Determine the [X, Y] coordinate at the center of the cell enclosing the given text.  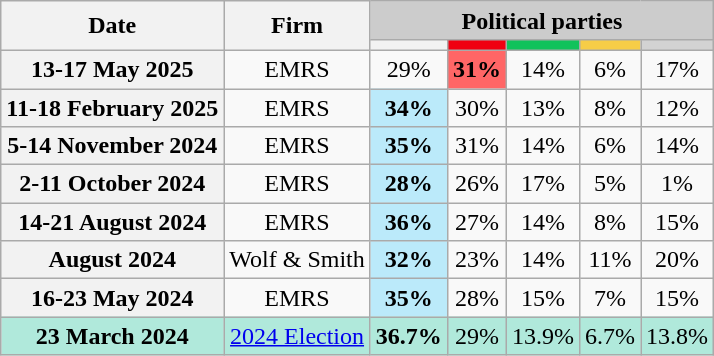
6.7% [610, 336]
7% [610, 298]
12% [678, 108]
32% [408, 260]
13.8% [678, 336]
36% [408, 222]
34% [408, 108]
20% [678, 260]
1% [678, 184]
Wolf & Smith [297, 260]
14-21 August 2024 [112, 222]
5-14 November 2024 [112, 146]
11% [610, 260]
11-18 February 2025 [112, 108]
13.9% [542, 336]
36.7% [408, 336]
26% [476, 184]
27% [476, 222]
13% [542, 108]
23% [476, 260]
Political parties [542, 20]
2-11 October 2024 [112, 184]
5% [610, 184]
August 2024 [112, 260]
Firm [297, 26]
23 March 2024 [112, 336]
16-23 May 2024 [112, 298]
Date [112, 26]
13-17 May 2025 [112, 69]
30% [476, 108]
2024 Election [297, 336]
